From the cell containing the given text, extract its center point as (X, Y) coordinate. 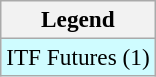
ITF Futures (1) (78, 57)
Legend (78, 19)
